Detect which cell encompasses the target text, then output its [X, Y] center coordinate. 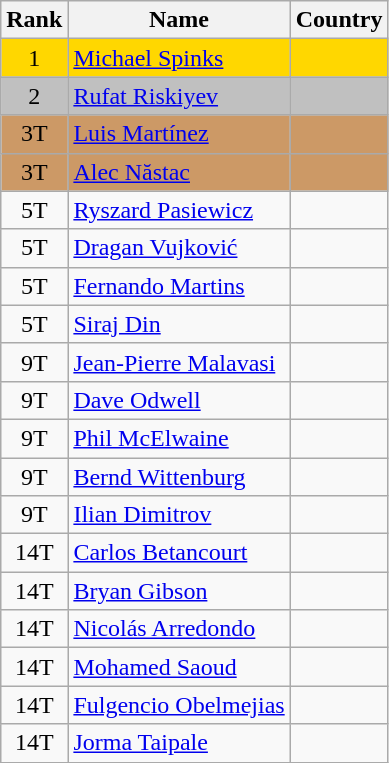
Ryszard Pasiewicz [179, 210]
1 [34, 58]
Michael Spinks [179, 58]
Luis Martínez [179, 134]
Carlos Betancourt [179, 553]
Dragan Vujković [179, 248]
Alec Năstac [179, 172]
Fulgencio Obelmejias [179, 705]
Nicolás Arredondo [179, 629]
Bryan Gibson [179, 591]
Mohamed Saoud [179, 667]
Dave Odwell [179, 400]
Ilian Dimitrov [179, 515]
Jorma Taipale [179, 743]
Name [179, 20]
Fernando Martins [179, 286]
Phil McElwaine [179, 438]
Rank [34, 20]
Country [339, 20]
Bernd Wittenburg [179, 477]
Siraj Din [179, 324]
2 [34, 96]
Jean-Pierre Malavasi [179, 362]
Rufat Riskiyev [179, 96]
